For the text-containing cell, return its midpoint in [X, Y] coordinate format. 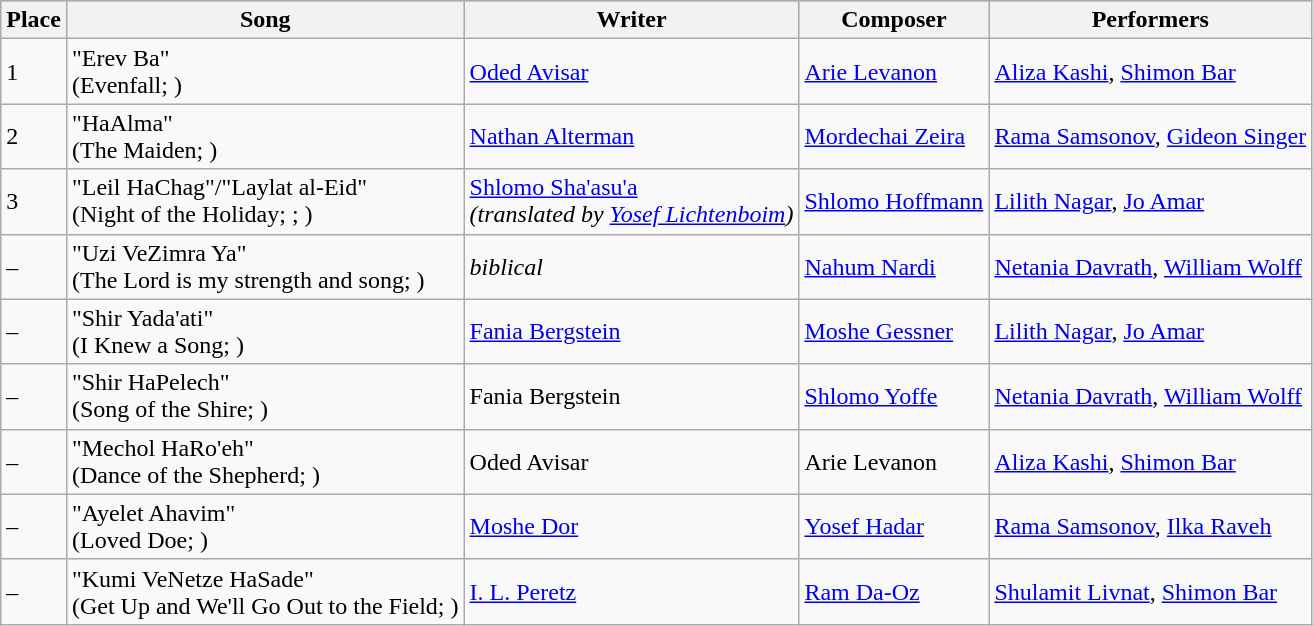
Place [34, 20]
"Erev Ba" (Evenfall; ) [265, 72]
Moshe Dor [632, 526]
I. L. Peretz [632, 592]
"Leil HaChag"/"Laylat al-Eid" (Night of the Holiday; ; ) [265, 202]
Composer [894, 20]
2 [34, 136]
Ram Da-Oz [894, 592]
3 [34, 202]
1 [34, 72]
Song [265, 20]
"HaAlma" (The Maiden; ) [265, 136]
Yosef Hadar [894, 526]
Performers [1150, 20]
"Ayelet Ahavim" (Loved Doe; ) [265, 526]
Writer [632, 20]
Rama Samsonov, Gideon Singer [1150, 136]
Shlomo Sha'asu'a(translated by Yosef Lichtenboim) [632, 202]
biblical [632, 266]
"Shir HaPelech" (Song of the Shire; ) [265, 396]
"Kumi VeNetze HaSade" (Get Up and We'll Go Out to the Field; ) [265, 592]
Rama Samsonov, Ilka Raveh [1150, 526]
"Shir Yada'ati" (I Knew a Song; ) [265, 332]
Moshe Gessner [894, 332]
Mordechai Zeira [894, 136]
Nathan Alterman [632, 136]
"Uzi VeZimra Ya" (The Lord is my strength and song; ) [265, 266]
Shlomo Hoffmann [894, 202]
Nahum Nardi [894, 266]
Shulamit Livnat, Shimon Bar [1150, 592]
Shlomo Yoffe [894, 396]
"Mechol HaRo'eh" (Dance of the Shepherd; ) [265, 462]
